Extract the (x, y) coordinate from the center of the cell holding the provided text.  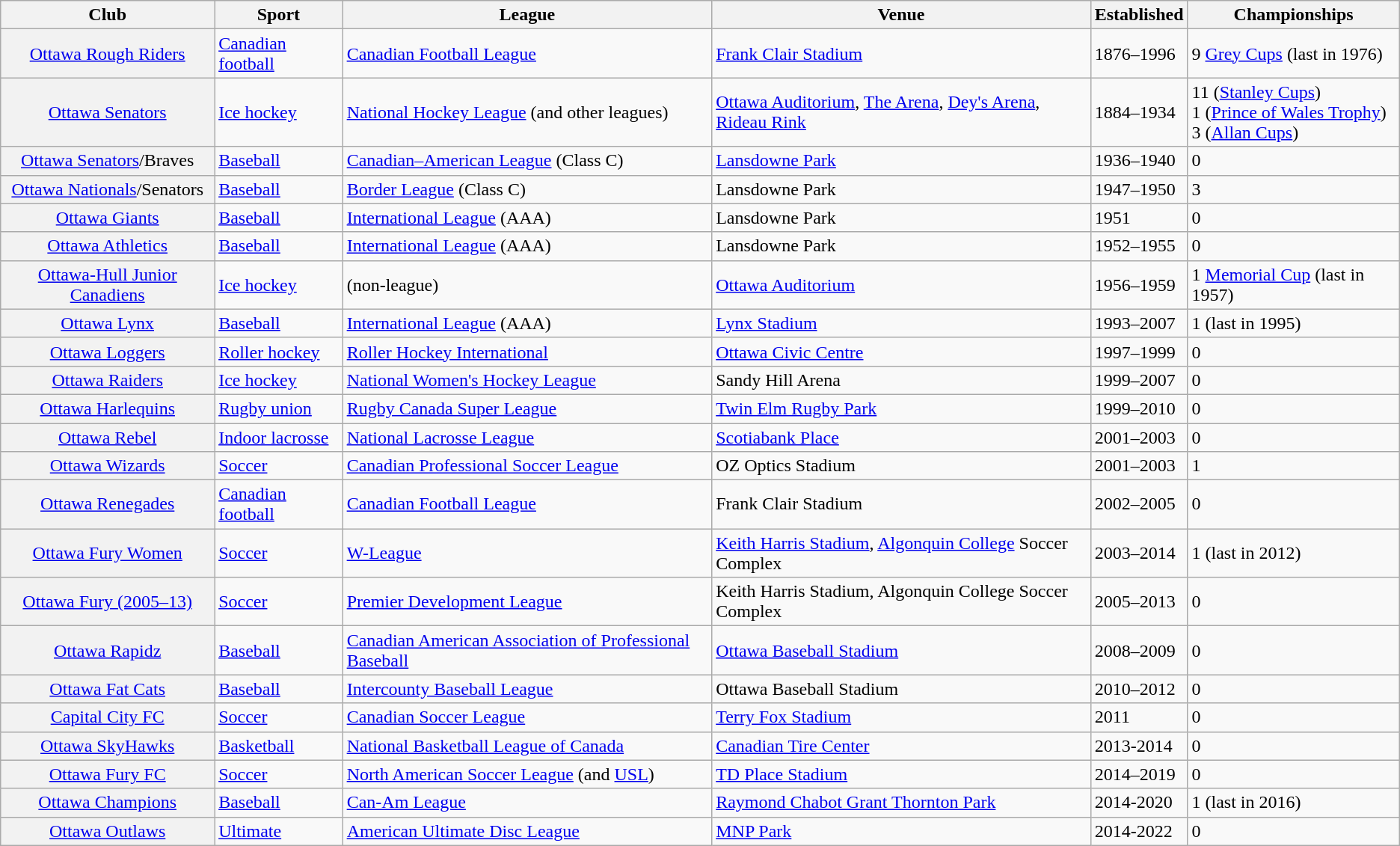
MNP Park (902, 831)
Roller hockey (278, 352)
W-League (527, 554)
1 (1294, 466)
Ottawa Outlaws (108, 831)
1952–1955 (1139, 246)
2008–2009 (1139, 651)
Can-Am League (527, 803)
1 (last in 2016) (1294, 803)
1999–2007 (1139, 380)
2011 (1139, 717)
Lynx Stadium (902, 323)
1884–1934 (1139, 112)
National Women's Hockey League (527, 380)
Ottawa Senators/Braves (108, 161)
Ottawa Auditorium (902, 284)
Canadian Professional Soccer League (527, 466)
Scotiabank Place (902, 438)
Canadian American Association of Professional Baseball (527, 651)
Ottawa Senators (108, 112)
2010–2012 (1139, 689)
Indoor lacrosse (278, 438)
League (527, 15)
Ottawa Fat Cats (108, 689)
1951 (1139, 218)
2003–2014 (1139, 554)
Ottawa-Hull Junior Canadiens (108, 284)
American Ultimate Disc League (527, 831)
Intercounty Baseball League (527, 689)
OZ Optics Stadium (902, 466)
2005–2013 (1139, 601)
Ottawa Wizards (108, 466)
Ottawa Fury (2005–13) (108, 601)
Ottawa Rebel (108, 438)
Ottawa Champions (108, 803)
National Lacrosse League (527, 438)
1 (last in 1995) (1294, 323)
Ottawa Giants (108, 218)
2013-2014 (1139, 746)
Ottawa Athletics (108, 246)
Ottawa Lynx (108, 323)
Border League (Class C) (527, 189)
Ottawa Fury Women (108, 554)
Rugby union (278, 408)
Sport (278, 15)
Capital City FC (108, 717)
1936–1940 (1139, 161)
Ottawa Rapidz (108, 651)
Twin Elm Rugby Park (902, 408)
Premier Development League (527, 601)
(non-league) (527, 284)
Venue (902, 15)
Basketball (278, 746)
1993–2007 (1139, 323)
Canadian Tire Center (902, 746)
Club (108, 15)
3 (1294, 189)
Ottawa SkyHawks (108, 746)
Ottawa Rough Riders (108, 54)
2014-2020 (1139, 803)
1 (last in 2012) (1294, 554)
Sandy Hill Arena (902, 380)
Roller Hockey International (527, 352)
1999–2010 (1139, 408)
Rugby Canada Super League (527, 408)
Ottawa Civic Centre (902, 352)
Ottawa Harlequins (108, 408)
TD Place Stadium (902, 774)
Ottawa Auditorium, The Arena, Dey's Arena,Rideau Rink (902, 112)
Raymond Chabot Grant Thornton Park (902, 803)
1956–1959 (1139, 284)
1997–1999 (1139, 352)
1 Memorial Cup (last in 1957) (1294, 284)
Canadian–American League (Class C) (527, 161)
11 (Stanley Cups)1 (Prince of Wales Trophy) 3 (Allan Cups) (1294, 112)
Ottawa Raiders (108, 380)
Ottawa Loggers (108, 352)
Ottawa Renegades (108, 504)
National Hockey League (and other leagues) (527, 112)
Established (1139, 15)
Championships (1294, 15)
National Basketball League of Canada (527, 746)
North American Soccer League (and USL) (527, 774)
2014-2022 (1139, 831)
9 Grey Cups (last in 1976) (1294, 54)
Ottawa Fury FC (108, 774)
1947–1950 (1139, 189)
1876–1996 (1139, 54)
Ottawa Nationals/Senators (108, 189)
Ultimate (278, 831)
2014–2019 (1139, 774)
Canadian Soccer League (527, 717)
Terry Fox Stadium (902, 717)
2002–2005 (1139, 504)
